Detect which cell encompasses the target text, then output its (X, Y) center coordinate. 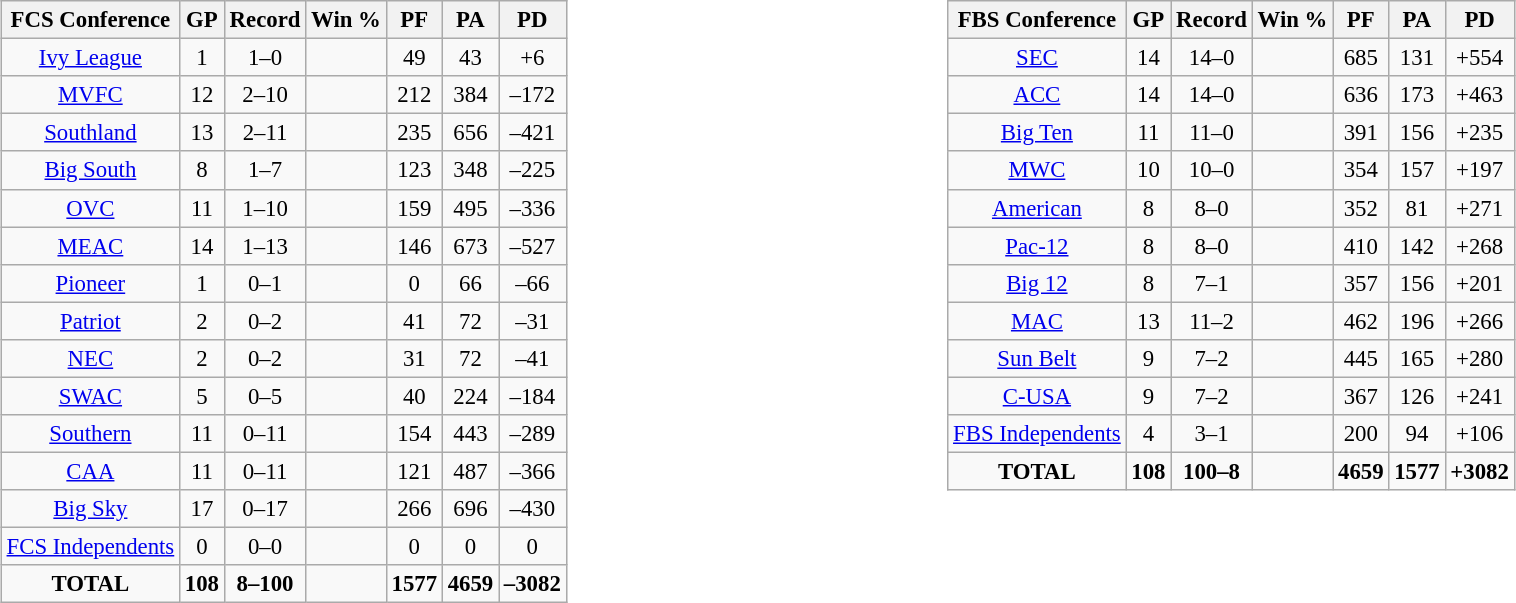
12 (202, 95)
–289 (533, 434)
200 (1361, 434)
1–0 (264, 58)
+6 (533, 58)
+266 (1480, 321)
2–10 (264, 95)
443 (470, 434)
–31 (533, 321)
673 (470, 246)
100–8 (1212, 471)
–225 (533, 170)
17 (202, 509)
0–1 (264, 283)
4 (1148, 434)
FBS Conference (1037, 20)
10–0 (1212, 170)
Big 12 (1037, 283)
159 (414, 208)
Sun Belt (1037, 358)
Patriot (90, 321)
–3082 (533, 584)
5 (202, 396)
CAA (90, 471)
1–10 (264, 208)
0–17 (264, 509)
81 (1417, 208)
MVFC (90, 95)
SEC (1037, 58)
+197 (1480, 170)
C-USA (1037, 396)
357 (1361, 283)
0–0 (264, 546)
–66 (533, 283)
0–5 (264, 396)
126 (1417, 396)
–336 (533, 208)
–527 (533, 246)
10 (1148, 170)
Big Ten (1037, 133)
MEAC (90, 246)
–41 (533, 358)
235 (414, 133)
410 (1361, 246)
FCS Conference (90, 20)
495 (470, 208)
49 (414, 58)
Southland (90, 133)
487 (470, 471)
NEC (90, 358)
66 (470, 283)
8–100 (264, 584)
American (1037, 208)
+201 (1480, 283)
40 (414, 396)
Big South (90, 170)
–366 (533, 471)
Pioneer (90, 283)
41 (414, 321)
Ivy League (90, 58)
–421 (533, 133)
+271 (1480, 208)
OVC (90, 208)
+554 (1480, 58)
+268 (1480, 246)
367 (1361, 396)
157 (1417, 170)
–430 (533, 509)
224 (470, 396)
636 (1361, 95)
212 (414, 95)
94 (1417, 434)
31 (414, 358)
SWAC (90, 396)
MWC (1037, 170)
11–0 (1212, 133)
462 (1361, 321)
354 (1361, 170)
+463 (1480, 95)
154 (414, 434)
348 (470, 170)
266 (414, 509)
11–2 (1212, 321)
3–1 (1212, 434)
445 (1361, 358)
685 (1361, 58)
+3082 (1480, 471)
7–1 (1212, 283)
384 (470, 95)
–184 (533, 396)
391 (1361, 133)
+235 (1480, 133)
ACC (1037, 95)
–172 (533, 95)
1–7 (264, 170)
+241 (1480, 396)
165 (1417, 358)
43 (470, 58)
656 (470, 133)
352 (1361, 208)
173 (1417, 95)
2–11 (264, 133)
Southern (90, 434)
+280 (1480, 358)
196 (1417, 321)
131 (1417, 58)
123 (414, 170)
+106 (1480, 434)
1–13 (264, 246)
121 (414, 471)
MAC (1037, 321)
FBS Independents (1037, 434)
Pac-12 (1037, 246)
146 (414, 246)
696 (470, 509)
Big Sky (90, 509)
142 (1417, 246)
FCS Independents (90, 546)
